Return the (x, y) coordinate for the center point of the cell that contains the specified text.  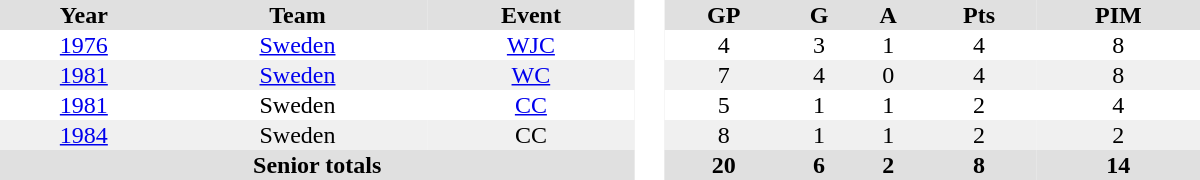
Team (298, 15)
Senior totals (317, 165)
Event (530, 15)
A (888, 15)
20 (724, 165)
Year (84, 15)
6 (818, 165)
3 (818, 45)
WC (530, 75)
GP (724, 15)
1984 (84, 135)
5 (724, 105)
PIM (1118, 15)
Pts (980, 15)
7 (724, 75)
WJC (530, 45)
0 (888, 75)
1976 (84, 45)
14 (1118, 165)
G (818, 15)
